Provide the (x, y) coordinate of the cell's center where the given text is located.  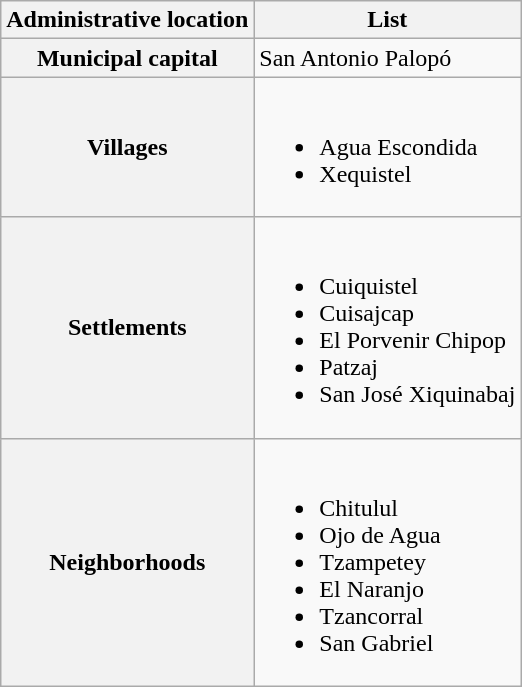
Settlements (128, 328)
Neighborhoods (128, 562)
CuiquistelCuisajcapEl Porvenir ChipopPatzajSan José Xiquinabaj (388, 328)
Administrative location (128, 20)
Agua EscondidaXequistel (388, 147)
San Antonio Palopó (388, 58)
Villages (128, 147)
Municipal capital (128, 58)
ChitululOjo de AguaTzampeteyEl NaranjoTzancorralSan Gabriel (388, 562)
List (388, 20)
